Pinpoint the cell where the given text exists, returning its [X, Y] midpoint coordinate. 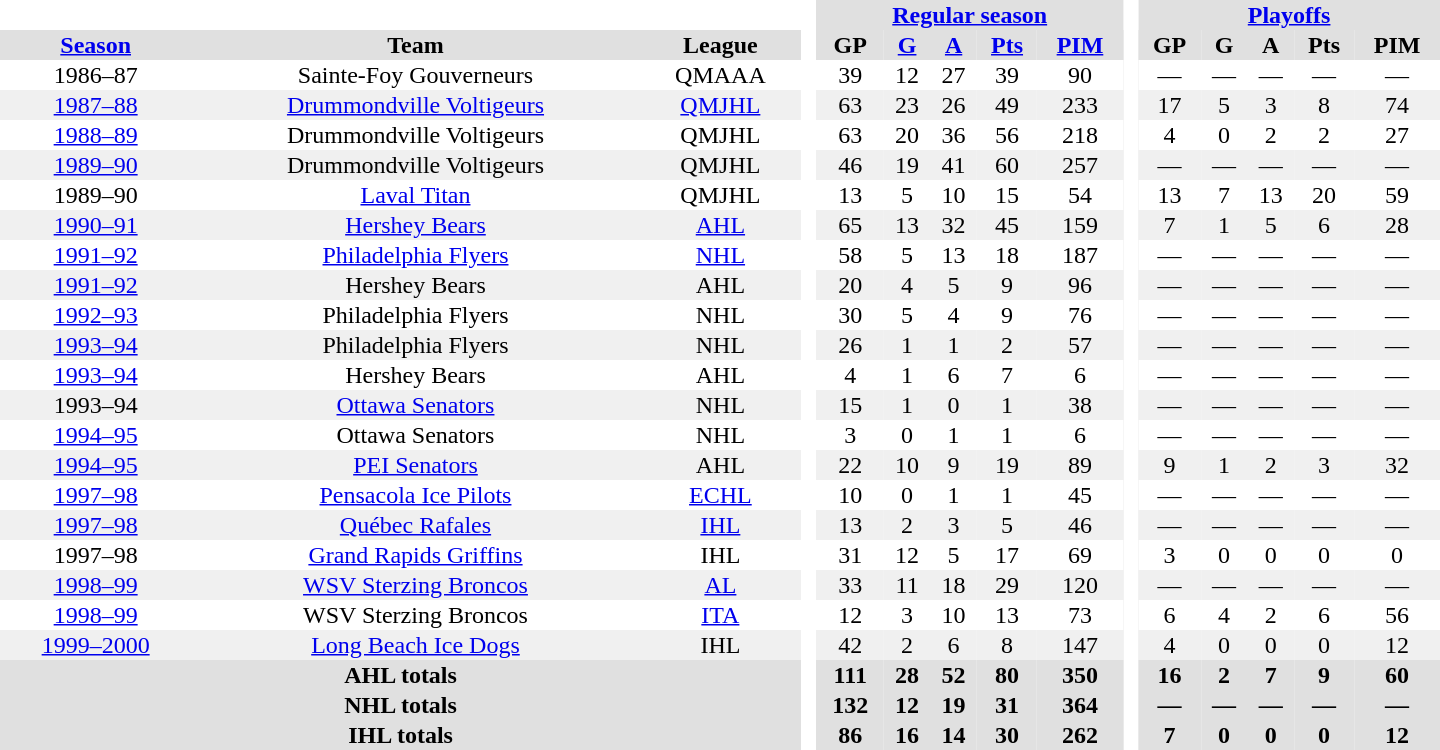
350 [1080, 675]
96 [1080, 285]
257 [1080, 165]
IHL totals [400, 735]
42 [850, 645]
23 [908, 105]
90 [1080, 75]
132 [850, 705]
Season [96, 45]
Laval Titan [415, 195]
22 [850, 465]
QMAAA [720, 75]
38 [1080, 405]
159 [1080, 225]
41 [954, 165]
1986–87 [96, 75]
1987–88 [96, 105]
Québec Rafales [415, 525]
80 [1007, 675]
73 [1080, 615]
54 [1080, 195]
59 [1397, 195]
364 [1080, 705]
1992–93 [96, 315]
49 [1007, 105]
233 [1080, 105]
58 [850, 255]
Team [415, 45]
ITA [720, 615]
NHL totals [400, 705]
Pensacola Ice Pilots [415, 495]
League [720, 45]
ECHL [720, 495]
1988–89 [96, 135]
14 [954, 735]
74 [1397, 105]
Sainte-Foy Gouverneurs [415, 75]
89 [1080, 465]
36 [954, 135]
218 [1080, 135]
Regular season [970, 15]
Playoffs [1289, 15]
11 [908, 585]
1999–2000 [96, 645]
262 [1080, 735]
147 [1080, 645]
AHL totals [400, 675]
120 [1080, 585]
AL [720, 585]
Long Beach Ice Dogs [415, 645]
1990–91 [96, 225]
PEI Senators [415, 465]
29 [1007, 585]
76 [1080, 315]
33 [850, 585]
Grand Rapids Griffins [415, 555]
69 [1080, 555]
187 [1080, 255]
86 [850, 735]
65 [850, 225]
111 [850, 675]
52 [954, 675]
57 [1080, 345]
